Locate the cell with the specified text and output its (X, Y) center coordinate. 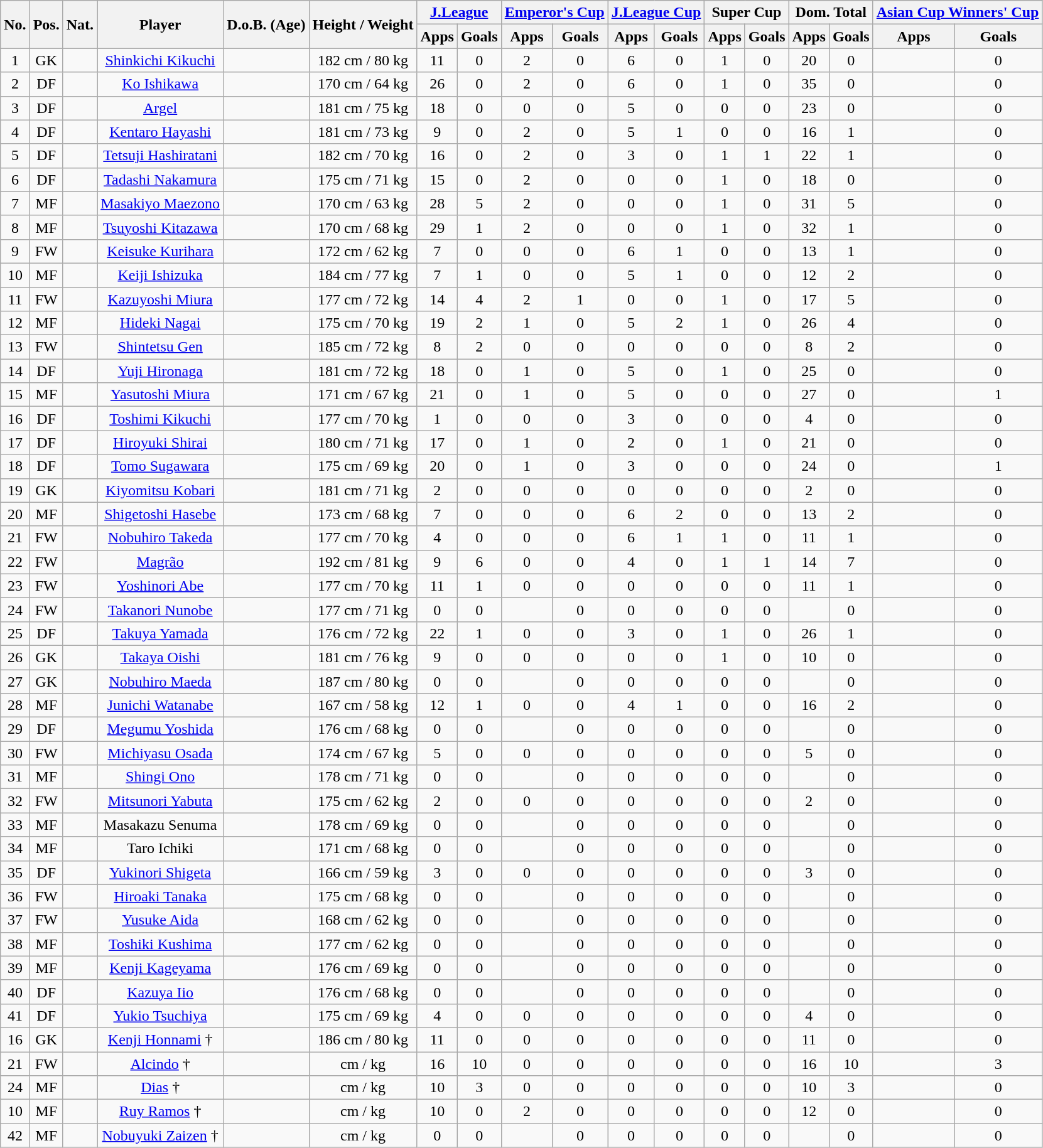
Shigetoshi Hasebe (161, 514)
Shinkichi Kikuchi (161, 60)
175 cm / 70 kg (363, 323)
Asian Cup Winners' Cup (958, 13)
Argel (161, 108)
Dias † (161, 1088)
Player (161, 24)
181 cm / 75 kg (363, 108)
Tsuyoshi Kitazawa (161, 227)
181 cm / 73 kg (363, 132)
Nobuyuki Zaizen † (161, 1135)
Tadashi Nakamura (161, 180)
No. (15, 24)
Kazuya Iio (161, 992)
168 cm / 62 kg (363, 920)
J.League (459, 13)
Toshiki Kushima (161, 944)
33 (15, 825)
37 (15, 920)
166 cm / 59 kg (363, 872)
Emperor's Cup (554, 13)
Yoshinori Abe (161, 586)
192 cm / 81 kg (363, 562)
40 (15, 992)
Yasutoshi Miura (161, 395)
42 (15, 1135)
182 cm / 70 kg (363, 156)
Hiroyuki Shirai (161, 443)
Junichi Watanabe (161, 705)
D.o.B. (Age) (266, 24)
36 (15, 896)
173 cm / 68 kg (363, 514)
Taro Ichiki (161, 849)
181 cm / 76 kg (363, 657)
Tomo Sugawara (161, 466)
34 (15, 849)
Masakazu Senuma (161, 825)
Kenji Honnami † (161, 1039)
182 cm / 80 kg (363, 60)
167 cm / 58 kg (363, 705)
177 cm / 72 kg (363, 299)
Nat. (80, 24)
175 cm / 62 kg (363, 801)
Yukio Tsuchiya (161, 1016)
Hiroaki Tanaka (161, 896)
Toshimi Kikuchi (161, 419)
Takaya Oishi (161, 657)
Kiyomitsu Kobari (161, 490)
30 (15, 753)
39 (15, 968)
Megumu Yoshida (161, 729)
Yuji Hironaga (161, 371)
Height / Weight (363, 24)
Kentaro Hayashi (161, 132)
38 (15, 944)
178 cm / 69 kg (363, 825)
177 cm / 71 kg (363, 609)
177 cm / 62 kg (363, 944)
Michiyasu Osada (161, 753)
176 cm / 72 kg (363, 633)
Keiji Ishizuka (161, 275)
172 cm / 62 kg (363, 251)
Ko Ishikawa (161, 84)
180 cm / 71 kg (363, 443)
Pos. (46, 24)
186 cm / 80 kg (363, 1039)
Shingi Ono (161, 777)
171 cm / 68 kg (363, 849)
187 cm / 80 kg (363, 681)
Shintetsu Gen (161, 347)
Kenji Kageyama (161, 968)
185 cm / 72 kg (363, 347)
170 cm / 63 kg (363, 203)
171 cm / 67 kg (363, 395)
170 cm / 64 kg (363, 84)
J.League Cup (656, 13)
Magrão (161, 562)
Alcindo † (161, 1064)
Keisuke Kurihara (161, 251)
170 cm / 68 kg (363, 227)
Kazuyoshi Miura (161, 299)
Dom. Total (831, 13)
Tetsuji Hashiratani (161, 156)
176 cm / 69 kg (363, 968)
Yusuke Aida (161, 920)
184 cm / 77 kg (363, 275)
Hideki Nagai (161, 323)
181 cm / 71 kg (363, 490)
175 cm / 68 kg (363, 896)
Nobuhiro Maeda (161, 681)
Mitsunori Yabuta (161, 801)
41 (15, 1016)
174 cm / 67 kg (363, 753)
Yukinori Shigeta (161, 872)
Takanori Nunobe (161, 609)
175 cm / 71 kg (363, 180)
181 cm / 72 kg (363, 371)
Masakiyo Maezono (161, 203)
Nobuhiro Takeda (161, 538)
Takuya Yamada (161, 633)
178 cm / 71 kg (363, 777)
Super Cup (747, 13)
Ruy Ramos † (161, 1112)
